Search for the cell housing the specified text and yield its (x, y) center coordinate. 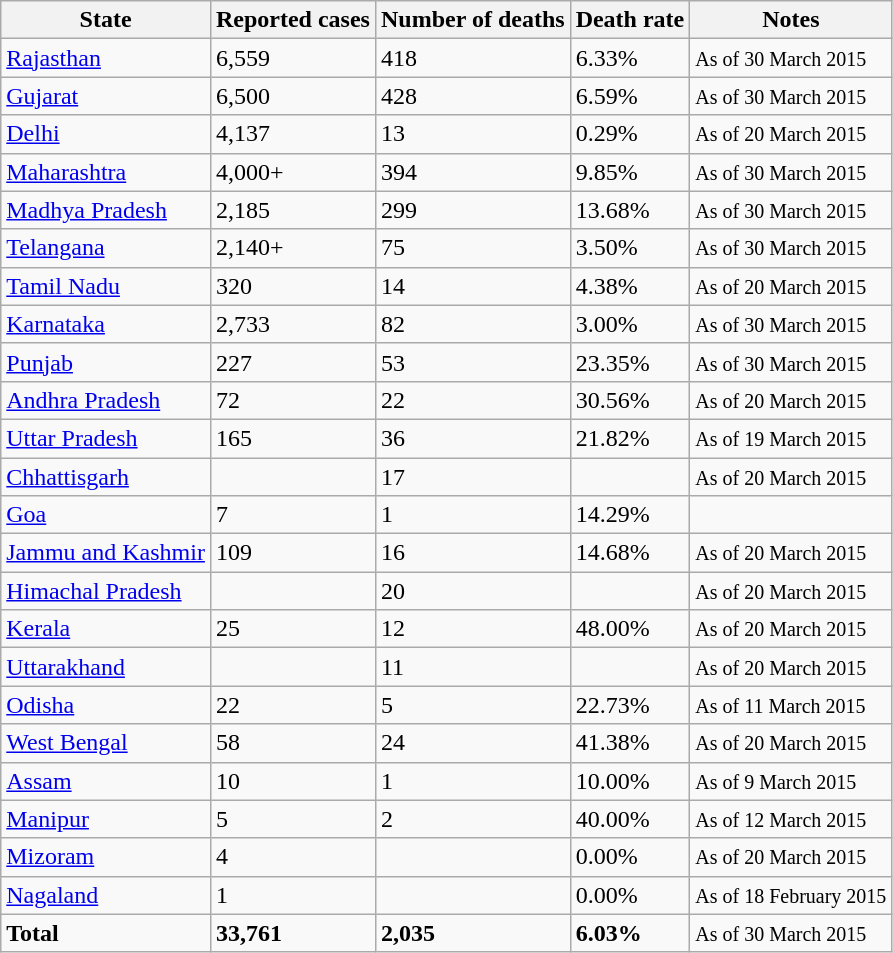
2 (472, 819)
Mizoram (106, 857)
17 (472, 477)
24 (472, 743)
7 (292, 515)
6,500 (292, 96)
4 (292, 857)
Punjab (106, 362)
14.29% (630, 515)
Tamil Nadu (106, 286)
As of 11 March 2015 (791, 705)
21.82% (630, 438)
14 (472, 286)
36 (472, 438)
23.35% (630, 362)
33,761 (292, 933)
Telangana (106, 248)
3.50% (630, 248)
418 (472, 58)
2,733 (292, 324)
2,140+ (292, 248)
Chhattisgarh (106, 477)
Karnataka (106, 324)
Rajasthan (106, 58)
Delhi (106, 134)
As of 12 March 2015 (791, 819)
Manipur (106, 819)
Reported cases (292, 20)
Death rate (630, 20)
As of 18 February 2015 (791, 895)
10.00% (630, 781)
6,559 (292, 58)
6.03% (630, 933)
Goa (106, 515)
165 (292, 438)
4,137 (292, 134)
4.38% (630, 286)
Notes (791, 20)
Andhra Pradesh (106, 400)
53 (472, 362)
Nagaland (106, 895)
82 (472, 324)
227 (292, 362)
394 (472, 172)
Total (106, 933)
13 (472, 134)
13.68% (630, 210)
48.00% (630, 629)
4,000+ (292, 172)
Uttarakhand (106, 667)
2,185 (292, 210)
3.00% (630, 324)
2,035 (472, 933)
As of 9 March 2015 (791, 781)
72 (292, 400)
428 (472, 96)
16 (472, 553)
As of 19 March 2015 (791, 438)
12 (472, 629)
Madhya Pradesh (106, 210)
22.73% (630, 705)
14.68% (630, 553)
58 (292, 743)
Maharashtra (106, 172)
0.29% (630, 134)
40.00% (630, 819)
320 (292, 286)
Kerala (106, 629)
9.85% (630, 172)
299 (472, 210)
Jammu and Kashmir (106, 553)
11 (472, 667)
30.56% (630, 400)
20 (472, 591)
6.59% (630, 96)
109 (292, 553)
Odisha (106, 705)
75 (472, 248)
West Bengal (106, 743)
25 (292, 629)
Uttar Pradesh (106, 438)
6.33% (630, 58)
Assam (106, 781)
Gujarat (106, 96)
Number of deaths (472, 20)
State (106, 20)
Himachal Pradesh (106, 591)
41.38% (630, 743)
10 (292, 781)
